For the text-containing cell, return its midpoint in (X, Y) coordinate format. 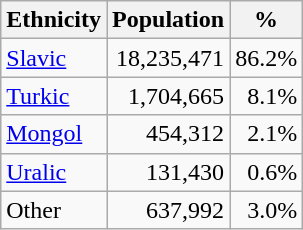
131,430 (168, 172)
Ethnicity (54, 20)
Slavic (54, 58)
454,312 (168, 134)
637,992 (168, 210)
0.6% (266, 172)
8.1% (266, 96)
Other (54, 210)
Turkic (54, 96)
Mongol (54, 134)
3.0% (266, 210)
Uralic (54, 172)
1,704,665 (168, 96)
Population (168, 20)
18,235,471 (168, 58)
% (266, 20)
86.2% (266, 58)
2.1% (266, 134)
